Determine the [x, y] coordinate at the center of the cell enclosing the given text.  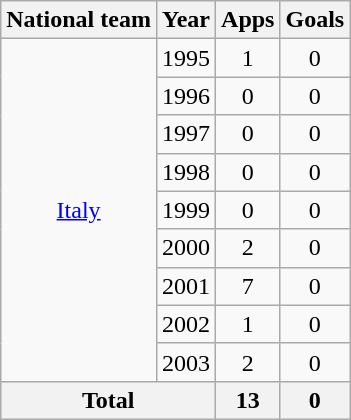
Italy [79, 210]
1995 [186, 58]
Total [108, 400]
7 [248, 286]
1998 [186, 172]
Year [186, 20]
2001 [186, 286]
1997 [186, 134]
1996 [186, 96]
National team [79, 20]
2000 [186, 248]
Apps [248, 20]
1999 [186, 210]
2002 [186, 324]
13 [248, 400]
Goals [315, 20]
2003 [186, 362]
